Pinpoint the cell where the given text exists, returning its (X, Y) midpoint coordinate. 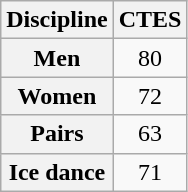
Pairs (57, 134)
72 (150, 96)
80 (150, 58)
Ice dance (57, 172)
CTES (150, 20)
Women (57, 96)
71 (150, 172)
63 (150, 134)
Men (57, 58)
Discipline (57, 20)
